Search for the cell housing the specified text and yield its [x, y] center coordinate. 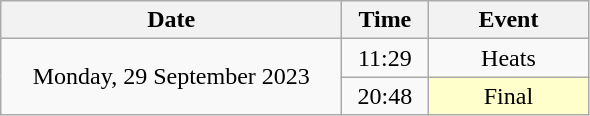
Final [508, 96]
Event [508, 20]
Date [172, 20]
11:29 [385, 58]
Monday, 29 September 2023 [172, 77]
Heats [508, 58]
20:48 [385, 96]
Time [385, 20]
